Detect which cell encompasses the target text, then output its [X, Y] center coordinate. 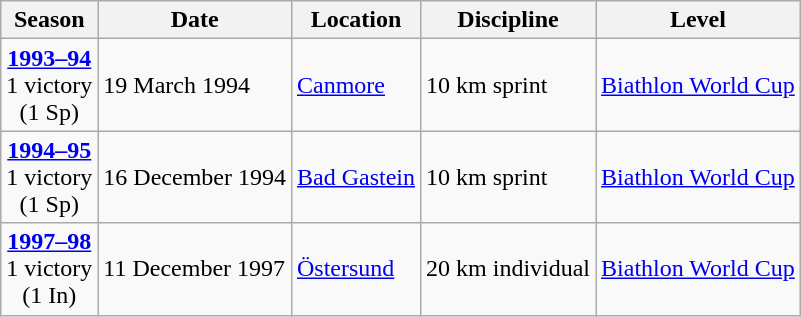
11 December 1997 [195, 269]
1997–98 1 victory (1 In) [50, 269]
1994–95 1 victory (1 Sp) [50, 177]
Location [356, 20]
Date [195, 20]
Level [698, 20]
20 km individual [508, 269]
Bad Gastein [356, 177]
Season [50, 20]
Discipline [508, 20]
Canmore [356, 85]
16 December 1994 [195, 177]
Östersund [356, 269]
1993–94 1 victory (1 Sp) [50, 85]
19 March 1994 [195, 85]
